From the cell containing the given text, extract its center point as [X, Y] coordinate. 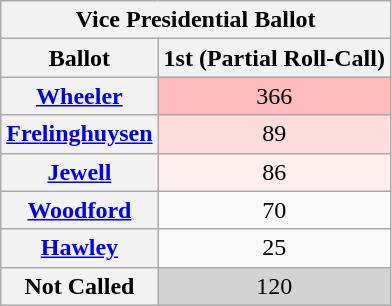
1st (Partial Roll-Call) [274, 58]
Not Called [80, 286]
Hawley [80, 248]
Vice Presidential Ballot [196, 20]
Wheeler [80, 96]
Woodford [80, 210]
Jewell [80, 172]
70 [274, 210]
25 [274, 248]
89 [274, 134]
86 [274, 172]
Ballot [80, 58]
366 [274, 96]
Frelinghuysen [80, 134]
120 [274, 286]
